Provide the (X, Y) coordinate of the cell's center where the given text is located.  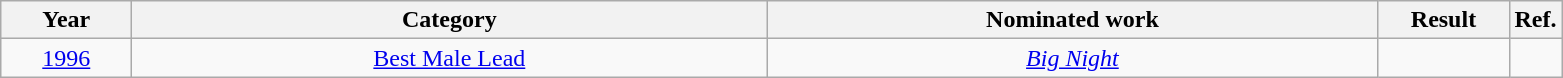
Best Male Lead (450, 58)
1996 (66, 58)
Ref. (1536, 20)
Big Night (1072, 58)
Category (450, 20)
Year (66, 20)
Nominated work (1072, 20)
Result (1444, 20)
